Capture the cell that displays the provided text and extract its (X, Y) central coordinate. 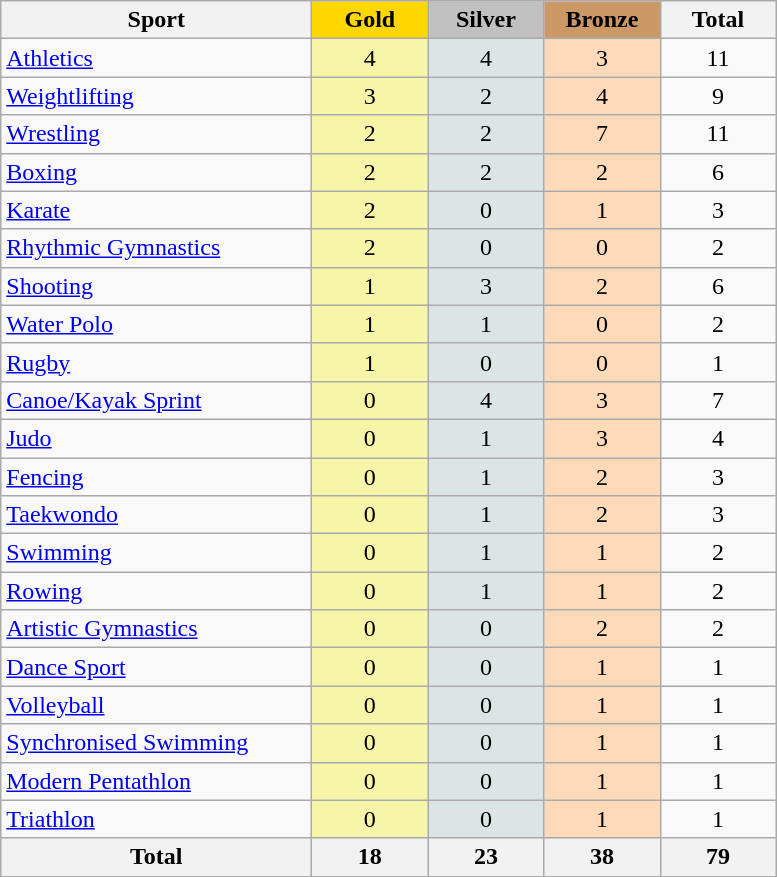
Sport (156, 20)
Artistic Gymnastics (156, 629)
Silver (486, 20)
Fencing (156, 477)
Rowing (156, 591)
Modern Pentathlon (156, 781)
18 (370, 857)
Water Polo (156, 324)
Triathlon (156, 819)
Volleyball (156, 705)
9 (718, 96)
Canoe/Kayak Sprint (156, 400)
79 (718, 857)
Athletics (156, 58)
Taekwondo (156, 515)
Karate (156, 210)
Bronze (602, 20)
Boxing (156, 172)
Rugby (156, 362)
23 (486, 857)
Gold (370, 20)
Judo (156, 438)
Weightlifting (156, 96)
Dance Sport (156, 667)
38 (602, 857)
Shooting (156, 286)
Wrestling (156, 134)
Rhythmic Gymnastics (156, 248)
Swimming (156, 553)
Synchronised Swimming (156, 743)
